Identify which cell holds the provided text, then report its [X, Y] central coordinate. 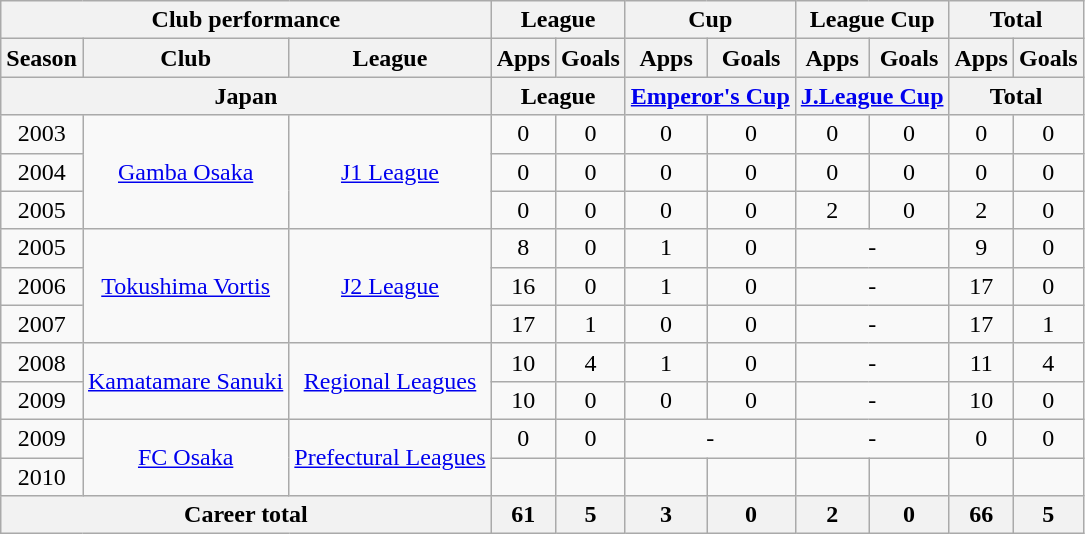
2006 [42, 286]
Club [185, 58]
66 [981, 515]
J1 League [390, 172]
League Cup [872, 20]
2007 [42, 324]
2004 [42, 172]
9 [981, 248]
Prefectural Leagues [390, 457]
Club performance [246, 20]
8 [523, 248]
J.League Cup [872, 96]
Tokushima Vortis [185, 286]
J2 League [390, 286]
Career total [246, 515]
FC Osaka [185, 457]
Japan [246, 96]
Season [42, 58]
2003 [42, 134]
2010 [42, 477]
Kamatamare Sanuki [185, 381]
Emperor's Cup [710, 96]
61 [523, 515]
Gamba Osaka [185, 172]
Cup [710, 20]
3 [666, 515]
11 [981, 362]
16 [523, 286]
2008 [42, 362]
Regional Leagues [390, 381]
